Return the [x, y] coordinate for the center point of the cell that contains the specified text.  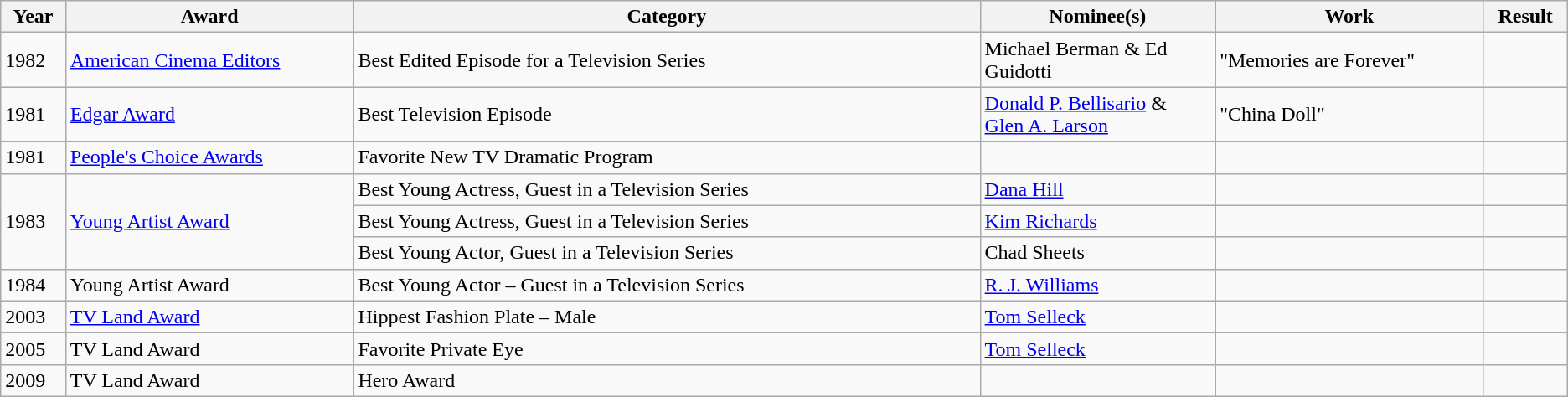
Nominee(s) [1097, 17]
Donald P. Bellisario & Glen A. Larson [1097, 114]
2005 [34, 348]
1983 [34, 221]
Edgar Award [209, 114]
Award [209, 17]
Hero Award [667, 380]
2009 [34, 380]
Kim Richards [1097, 221]
R. J. Williams [1097, 285]
Michael Berman & Ed Guidotti [1097, 60]
Best Young Actor – Guest in a Television Series [667, 285]
Year [34, 17]
Best Edited Episode for a Television Series [667, 60]
Result [1525, 17]
1984 [34, 285]
Work [1349, 17]
Favorite New TV Dramatic Program [667, 157]
Favorite Private Eye [667, 348]
American Cinema Editors [209, 60]
Dana Hill [1097, 189]
Best Young Actor, Guest in a Television Series [667, 253]
2003 [34, 317]
Chad Sheets [1097, 253]
"Memories are Forever" [1349, 60]
Best Television Episode [667, 114]
Hippest Fashion Plate – Male [667, 317]
1982 [34, 60]
"China Doll" [1349, 114]
People's Choice Awards [209, 157]
Category [667, 17]
